Search for the cell housing the specified text and yield its [X, Y] center coordinate. 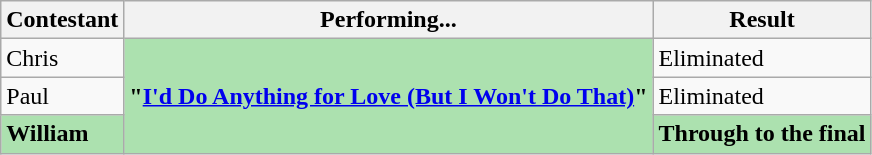
Performing... [388, 20]
Through to the final [762, 134]
"I'd Do Anything for Love (But I Won't Do That)" [388, 96]
Contestant [62, 20]
William [62, 134]
Result [762, 20]
Chris [62, 58]
Paul [62, 96]
